Identify which cell holds the provided text, then report its (x, y) central coordinate. 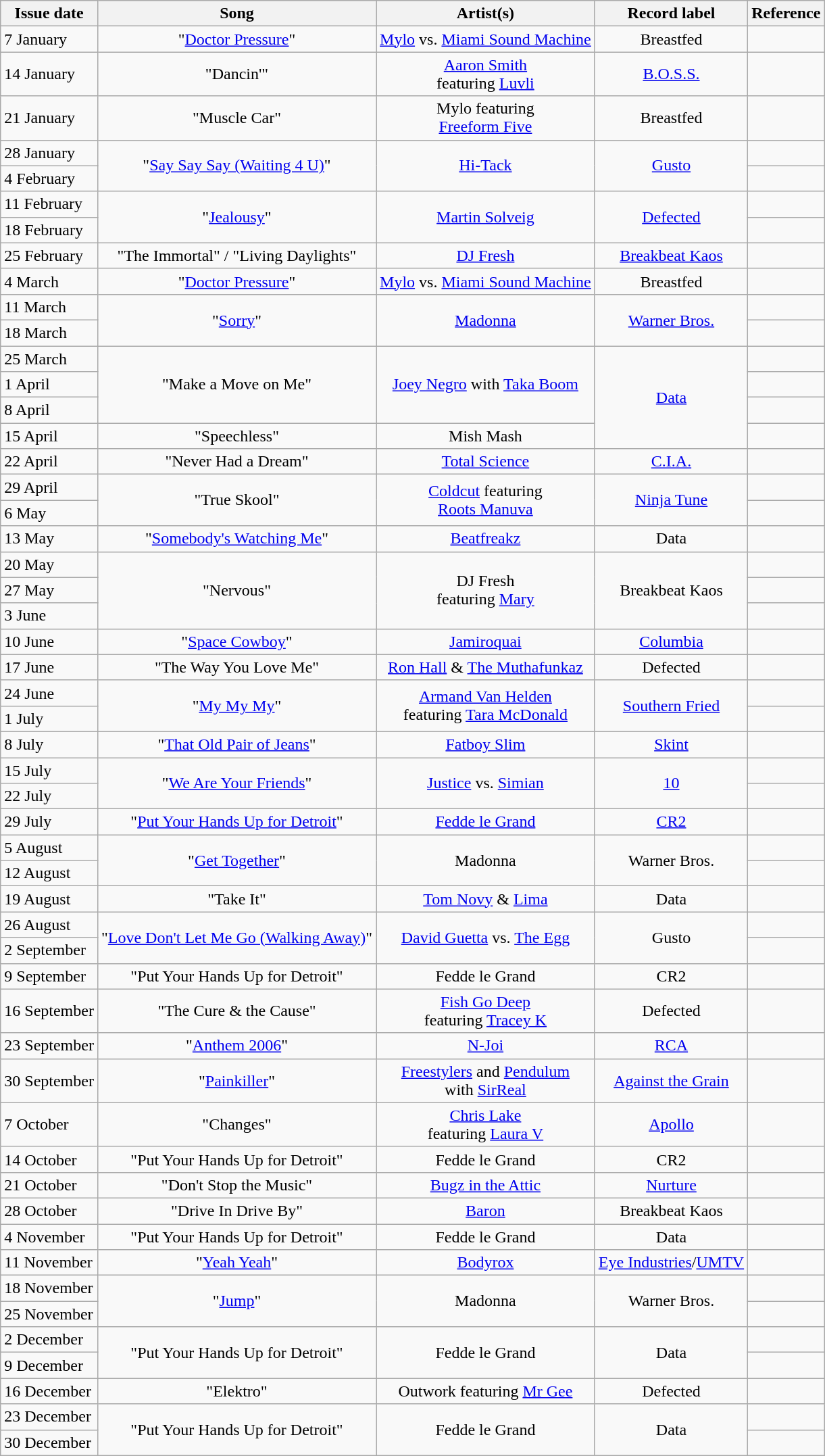
"That Old Pair of Jeans" (236, 744)
14 January (49, 74)
4 November (49, 1236)
"Love Don't Let Me Go (Walking Away)" (236, 938)
"Painkiller" (236, 1080)
Eye Industries/UMTV (671, 1263)
Total Science (486, 462)
11 February (49, 204)
11 March (49, 307)
"We Are Your Friends" (236, 783)
1 July (49, 719)
8 July (49, 744)
Artist(s) (486, 14)
"Muscle Car" (236, 118)
B.O.S.S. (671, 74)
"Dancin'" (236, 74)
"Get Together" (236, 860)
Jamiroquai (486, 641)
"Jump" (236, 1301)
"Take It" (236, 899)
N-Joi (486, 1046)
25 November (49, 1314)
21 October (49, 1185)
Issue date (49, 14)
Ninja Tune (671, 500)
"Never Had a Dream" (236, 462)
Chris Lakefeaturing Laura V (486, 1125)
Apollo (671, 1125)
Southern Fried (671, 706)
"Yeah Yeah" (236, 1263)
11 November (49, 1263)
24 June (49, 693)
DJ Fresh (486, 256)
25 February (49, 256)
"Say Say Say (Waiting 4 U)" (236, 166)
23 September (49, 1046)
Aaron Smithfeaturing Luvli (486, 74)
18 November (49, 1288)
RCA (671, 1046)
Justice vs. Simian (486, 783)
Freestylers and Pendulumwith SirReal (486, 1080)
3 June (49, 616)
"The Way You Love Me" (236, 667)
"My My My" (236, 706)
25 March (49, 359)
14 October (49, 1159)
"Jealousy" (236, 217)
22 April (49, 462)
9 December (49, 1365)
Hi-Tack (486, 166)
8 April (49, 410)
6 May (49, 513)
21 January (49, 118)
Martin Solveig (486, 217)
20 May (49, 564)
Skint (671, 744)
5 August (49, 848)
"Nervous" (236, 590)
Bugz in the Attic (486, 1185)
Nurture (671, 1185)
Bodyrox (486, 1263)
"Changes" (236, 1125)
10 June (49, 641)
7 October (49, 1125)
28 January (49, 153)
26 August (49, 925)
Baron (486, 1211)
Record label (671, 14)
30 December (49, 1442)
C.I.A. (671, 462)
22 July (49, 796)
2 September (49, 950)
Reference (786, 14)
Columbia (671, 641)
Ron Hall & The Muthafunkaz (486, 667)
Song (236, 14)
7 January (49, 39)
4 February (49, 178)
29 July (49, 822)
10 (671, 783)
27 May (49, 590)
4 March (49, 281)
9 September (49, 976)
"Space Cowboy" (236, 641)
13 May (49, 539)
16 September (49, 1011)
"Elektro" (236, 1391)
"Speechless" (236, 436)
Outwork featuring Mr Gee (486, 1391)
1 April (49, 385)
Fish Go Deepfeaturing Tracey K (486, 1011)
"Sorry" (236, 320)
Mish Mash (486, 436)
"The Immortal" / "Living Daylights" (236, 256)
28 October (49, 1211)
15 April (49, 436)
29 April (49, 487)
18 March (49, 333)
DJ Freshfeaturing Mary (486, 590)
"True Skool" (236, 500)
16 December (49, 1391)
12 August (49, 873)
30 September (49, 1080)
18 February (49, 230)
"Make a Move on Me" (236, 385)
Fatboy Slim (486, 744)
Against the Grain (671, 1080)
23 December (49, 1417)
19 August (49, 899)
Armand Van Heldenfeaturing Tara McDonald (486, 706)
Mylo featuringFreeform Five (486, 118)
2 December (49, 1340)
17 June (49, 667)
Coldcut featuringRoots Manuva (486, 500)
"Drive In Drive By" (236, 1211)
David Guetta vs. The Egg (486, 938)
"Don't Stop the Music" (236, 1185)
Beatfreakz (486, 539)
15 July (49, 770)
Tom Novy & Lima (486, 899)
"Somebody's Watching Me" (236, 539)
"Anthem 2006" (236, 1046)
"The Cure & the Cause" (236, 1011)
Joey Negro with Taka Boom (486, 385)
